Identify which cell holds the provided text, then report its (X, Y) central coordinate. 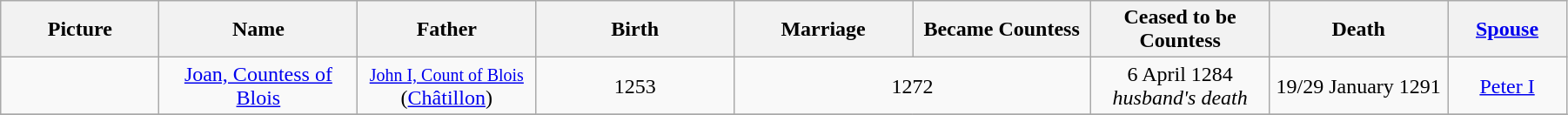
Marriage (823, 30)
Joan, Countess of Blois (258, 85)
Ceased to be Countess (1180, 30)
Became Countess (1002, 30)
19/29 January 1291 (1359, 85)
Birth (635, 30)
Peter I (1507, 85)
Name (258, 30)
John I, Count of Blois(Châtillon) (447, 85)
Death (1359, 30)
Spouse (1507, 30)
Picture (80, 30)
1253 (635, 85)
1272 (913, 85)
Father (447, 30)
6 April 1284husband's death (1180, 85)
